Identify which cell holds the provided text, then report its (X, Y) central coordinate. 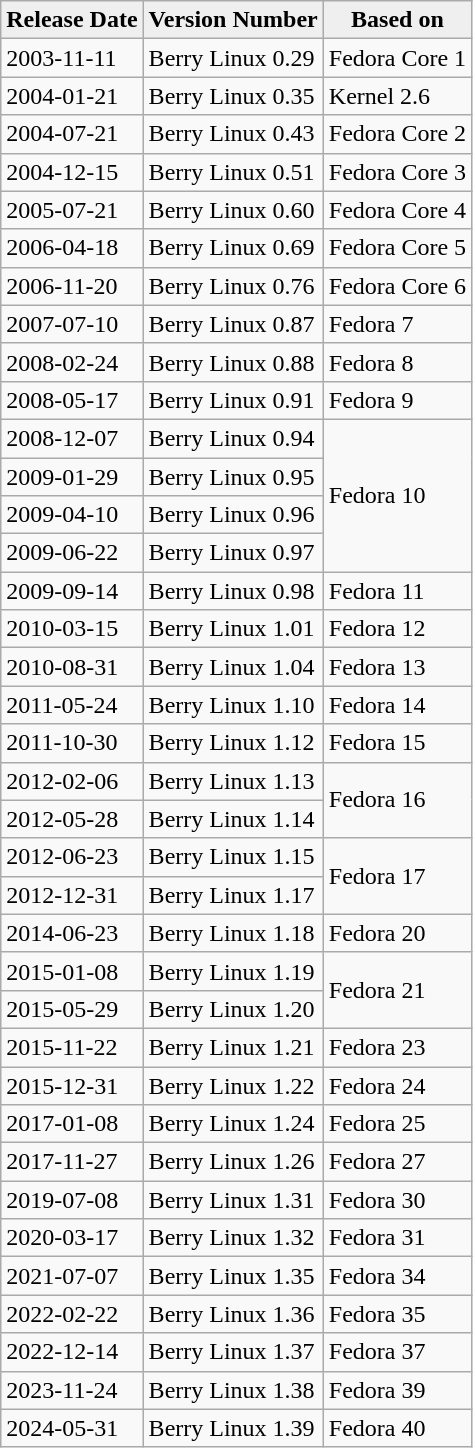
Fedora 14 (397, 705)
Fedora Core 2 (397, 134)
Berry Linux 1.12 (233, 743)
Berry Linux 0.97 (233, 553)
Berry Linux 1.26 (233, 1162)
Fedora 10 (397, 495)
Berry Linux 1.18 (233, 933)
2020-03-17 (72, 1238)
Fedora 24 (397, 1085)
2015-01-08 (72, 971)
Berry Linux 0.43 (233, 134)
Fedora 34 (397, 1276)
Fedora 20 (397, 933)
2004-12-15 (72, 172)
Fedora 21 (397, 990)
Berry Linux 1.04 (233, 667)
Fedora Core 1 (397, 58)
Fedora 30 (397, 1200)
Fedora 9 (397, 400)
Release Date (72, 20)
Berry Linux 1.10 (233, 705)
Berry Linux 1.36 (233, 1314)
2015-05-29 (72, 1009)
Berry Linux 1.32 (233, 1238)
2017-11-27 (72, 1162)
Berry Linux 0.51 (233, 172)
2006-04-18 (72, 248)
2006-11-20 (72, 286)
Berry Linux 1.14 (233, 819)
Fedora 25 (397, 1124)
2015-11-22 (72, 1047)
Fedora Core 5 (397, 248)
Berry Linux 1.37 (233, 1352)
Berry Linux 1.17 (233, 895)
2024-05-31 (72, 1428)
Fedora 23 (397, 1047)
2008-05-17 (72, 400)
Berry Linux 0.98 (233, 591)
Fedora Core 6 (397, 286)
2008-12-07 (72, 438)
2023-11-24 (72, 1390)
Kernel 2.6 (397, 96)
Berry Linux 0.91 (233, 400)
Berry Linux 1.01 (233, 629)
2012-02-06 (72, 781)
Fedora 13 (397, 667)
Berry Linux 1.19 (233, 971)
Fedora 40 (397, 1428)
Fedora 31 (397, 1238)
Berry Linux 0.35 (233, 96)
Berry Linux 1.31 (233, 1200)
Fedora 17 (397, 876)
2005-07-21 (72, 210)
Berry Linux 1.20 (233, 1009)
Version Number (233, 20)
Fedora 8 (397, 362)
Berry Linux 0.69 (233, 248)
Berry Linux 1.35 (233, 1276)
2014-06-23 (72, 933)
Fedora 15 (397, 743)
Fedora 7 (397, 324)
Berry Linux 0.87 (233, 324)
Fedora 12 (397, 629)
Berry Linux 0.95 (233, 477)
Fedora Core 4 (397, 210)
2021-07-07 (72, 1276)
Berry Linux 1.24 (233, 1124)
2009-09-14 (72, 591)
2004-01-21 (72, 96)
Berry Linux 1.21 (233, 1047)
Berry Linux 0.88 (233, 362)
2017-01-08 (72, 1124)
2022-12-14 (72, 1352)
Fedora 39 (397, 1390)
Berry Linux 1.39 (233, 1428)
2004-07-21 (72, 134)
2009-04-10 (72, 515)
Berry Linux 0.94 (233, 438)
Berry Linux 0.29 (233, 58)
2012-06-23 (72, 857)
2007-07-10 (72, 324)
2010-08-31 (72, 667)
Fedora 16 (397, 800)
2008-02-24 (72, 362)
Berry Linux 1.22 (233, 1085)
2012-05-28 (72, 819)
Berry Linux 0.76 (233, 286)
Fedora 27 (397, 1162)
2011-05-24 (72, 705)
2015-12-31 (72, 1085)
Based on (397, 20)
Berry Linux 0.96 (233, 515)
Fedora 37 (397, 1352)
Fedora Core 3 (397, 172)
2011-10-30 (72, 743)
Berry Linux 0.60 (233, 210)
Fedora 11 (397, 591)
2009-06-22 (72, 553)
2003-11-11 (72, 58)
2022-02-22 (72, 1314)
Berry Linux 1.13 (233, 781)
2012-12-31 (72, 895)
Berry Linux 1.38 (233, 1390)
2009-01-29 (72, 477)
Berry Linux 1.15 (233, 857)
2019-07-08 (72, 1200)
Fedora 35 (397, 1314)
2010-03-15 (72, 629)
